Capture the cell that displays the provided text and extract its [X, Y] central coordinate. 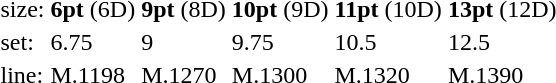
10.5 [388, 42]
9 [184, 42]
9.75 [280, 42]
6.75 [93, 42]
